For the text-containing cell, return its midpoint in (x, y) coordinate format. 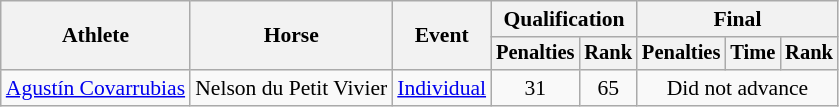
Individual (442, 88)
Final (738, 19)
Event (442, 36)
Athlete (96, 36)
Qualification (564, 19)
Nelson du Petit Vivier (291, 88)
31 (535, 88)
Horse (291, 36)
Time (752, 54)
Did not advance (738, 88)
65 (608, 88)
Agustín Covarrubias (96, 88)
